Locate the cell with the specified text and output its [X, Y] center coordinate. 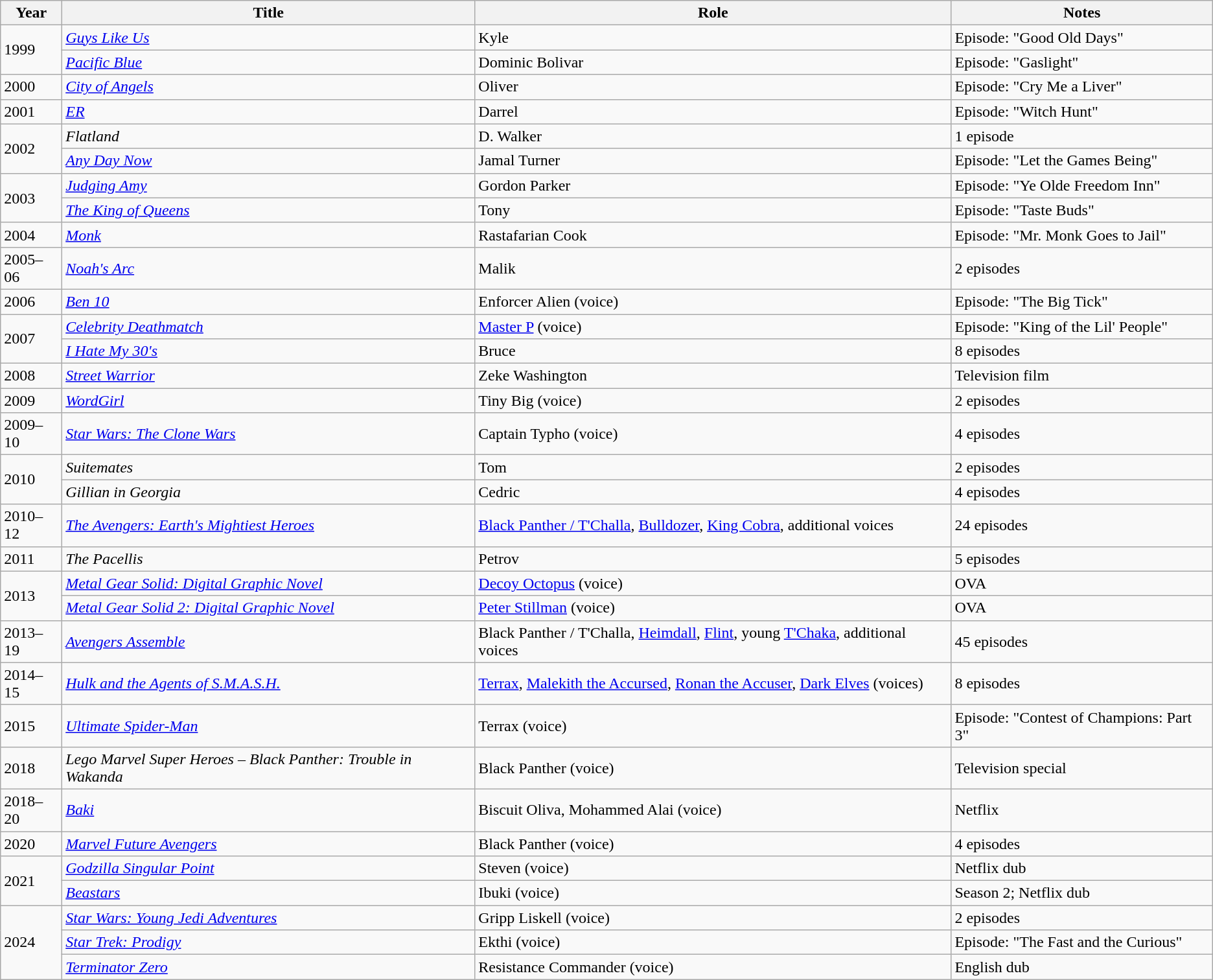
Ibuki (voice) [713, 893]
Gillian in Georgia [268, 492]
Episode: "The Big Tick" [1082, 301]
2011 [31, 559]
2006 [31, 301]
Marvel Future Avengers [268, 843]
Peter Stillman (voice) [713, 608]
Steven (voice) [713, 869]
Jamal Turner [713, 161]
5 episodes [1082, 559]
45 episodes [1082, 642]
Gripp Liskell (voice) [713, 918]
The Pacellis [268, 559]
2014–15 [31, 683]
Decoy Octopus (voice) [713, 583]
Ultimate Spider-Man [268, 726]
Episode: "Cry Me a Liver" [1082, 87]
Godzilla Singular Point [268, 869]
Black Panther / T'Challa, Bulldozer, King Cobra, additional voices [713, 525]
2007 [31, 338]
2021 [31, 881]
Episode: "Let the Games Being" [1082, 161]
2001 [31, 111]
Flatland [268, 136]
Notes [1082, 13]
Resistance Commander (voice) [713, 967]
Tom [713, 467]
2010–12 [31, 525]
D. Walker [713, 136]
Biscuit Oliva, Mohammed Alai (voice) [713, 810]
Episode: "King of the Lil' People" [1082, 326]
Beastars [268, 893]
Terminator Zero [268, 967]
24 episodes [1082, 525]
Netflix [1082, 810]
Metal Gear Solid 2: Digital Graphic Novel [268, 608]
1 episode [1082, 136]
Episode: "The Fast and the Curious" [1082, 942]
Black Panther / T'Challa, Heimdall, Flint, young T'Chaka, additional voices [713, 642]
2015 [31, 726]
Street Warrior [268, 376]
Darrel [713, 111]
I Hate My 30's [268, 351]
Star Trek: Prodigy [268, 942]
Tiny Big (voice) [713, 401]
Terrax, Malekith the Accursed, Ronan the Accuser, Dark Elves (voices) [713, 683]
Malik [713, 268]
Petrov [713, 559]
Ben 10 [268, 301]
2020 [31, 843]
2002 [31, 148]
2004 [31, 235]
Season 2; Netflix dub [1082, 893]
Episode: "Witch Hunt" [1082, 111]
Television special [1082, 767]
Lego Marvel Super Heroes – Black Panther: Trouble in Wakanda [268, 767]
2018–20 [31, 810]
2009 [31, 401]
2010 [31, 480]
Star Wars: Young Jedi Adventures [268, 918]
Captain Typho (voice) [713, 434]
Baki [268, 810]
2000 [31, 87]
Episode: "Ye Olde Freedom Inn" [1082, 185]
Tony [713, 210]
Episode: "Taste Buds" [1082, 210]
Rastafarian Cook [713, 235]
2024 [31, 942]
2013 [31, 596]
Episode: "Gaslight" [1082, 62]
Celebrity Deathmatch [268, 326]
Dominic Bolivar [713, 62]
2009–10 [31, 434]
Role [713, 13]
Cedric [713, 492]
Episode: "Contest of Champions: Part 3" [1082, 726]
Episode: "Good Old Days" [1082, 38]
Master P (voice) [713, 326]
Metal Gear Solid: Digital Graphic Novel [268, 583]
Episode: "Mr. Monk Goes to Jail" [1082, 235]
Judging Amy [268, 185]
Ekthi (voice) [713, 942]
Enforcer Alien (voice) [713, 301]
Monk [268, 235]
Oliver [713, 87]
Avengers Assemble [268, 642]
Gordon Parker [713, 185]
Pacific Blue [268, 62]
Star Wars: The Clone Wars [268, 434]
Suitemates [268, 467]
The King of Queens [268, 210]
ER [268, 111]
Hulk and the Agents of S.M.A.S.H. [268, 683]
2008 [31, 376]
Terrax (voice) [713, 726]
Guys Like Us [268, 38]
2005–06 [31, 268]
2013–19 [31, 642]
City of Angels [268, 87]
1999 [31, 50]
Noah's Arc [268, 268]
Netflix dub [1082, 869]
Year [31, 13]
Kyle [713, 38]
Television film [1082, 376]
Title [268, 13]
The Avengers: Earth's Mightiest Heroes [268, 525]
2003 [31, 198]
WordGirl [268, 401]
Bruce [713, 351]
Zeke Washington [713, 376]
English dub [1082, 967]
Any Day Now [268, 161]
2018 [31, 767]
